Detect which cell encompasses the target text, then output its (x, y) center coordinate. 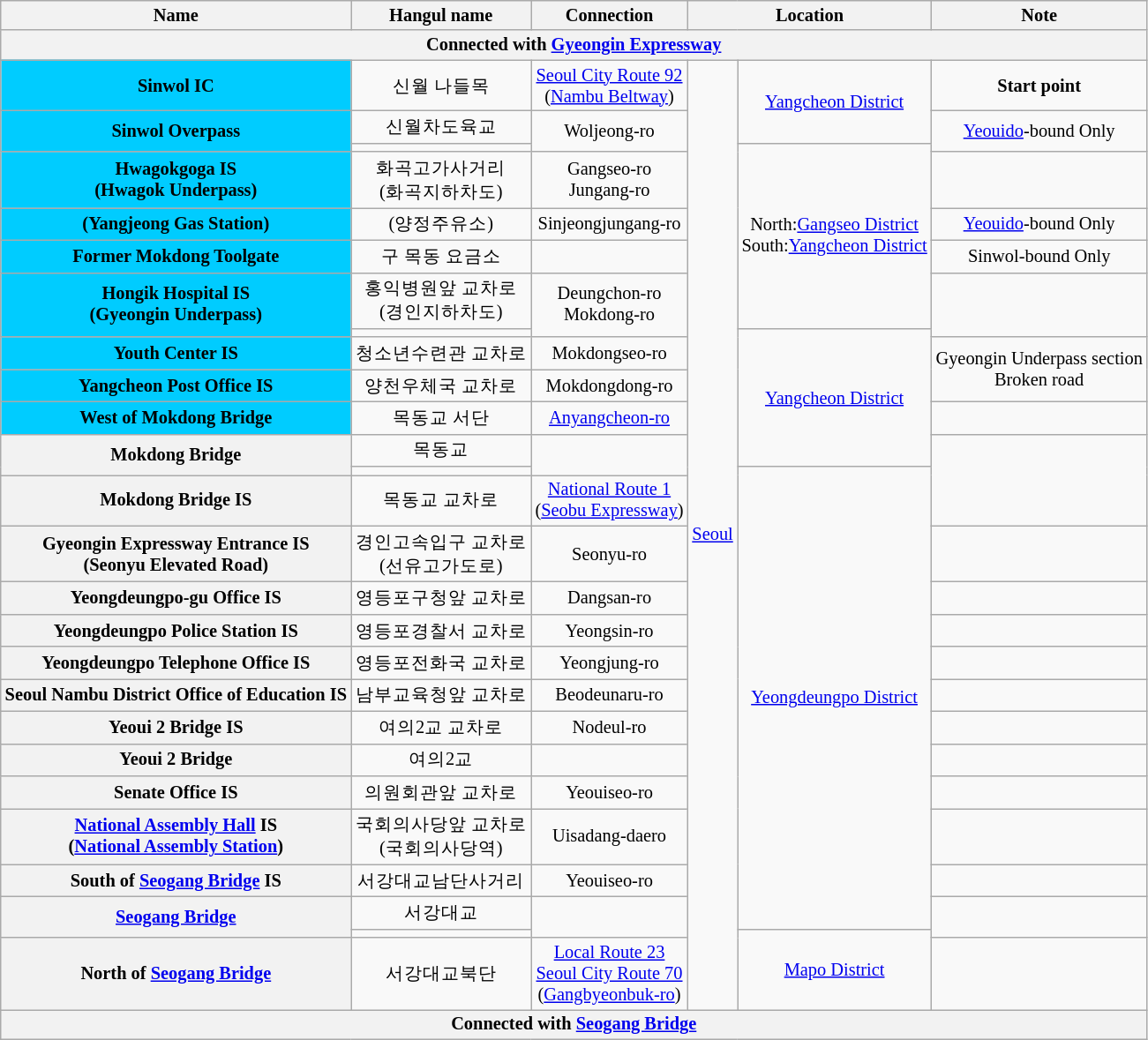
목동교 교차로 (441, 500)
Sinjeongjungang-ro (610, 224)
Seoul Nambu District Office of Education IS (176, 695)
Deungchon-roMokdong-ro (610, 305)
South of Seogang Bridge IS (176, 880)
Mapo District (835, 969)
Hongik Hospital IS(Gyeongin Underpass) (176, 305)
신월 나들목 (441, 86)
Local Route 23Seoul City Route 70(Gangbyeonbuk-ro) (610, 974)
여의2교 교차로 (441, 727)
Connected with Seogang Bridge (574, 1024)
Yangcheon Post Office IS (176, 386)
Yeongdeungpo District (835, 699)
Seoul (712, 535)
영등포구청앞 교차로 (441, 598)
양천우체국 교차로 (441, 386)
Seonyu-ro (610, 554)
Seogang Bridge (176, 917)
Yeongsin-ro (610, 630)
Beodeunaru-ro (610, 695)
Sinwol Overpass (176, 131)
(Yangjeong Gas Station) (176, 224)
Youth Center IS (176, 353)
화곡고가사거리(화곡지하차도) (441, 180)
Connected with Gyeongin Expressway (574, 45)
Mokdong Bridge (176, 454)
Yeongjung-ro (610, 663)
North of Seogang Bridge (176, 974)
Nodeul-ro (610, 727)
여의2교 (441, 760)
국회의사당앞 교차로(국회의사당역) (441, 836)
Hangul name (441, 15)
Former Mokdong Toolgate (176, 256)
목동교 (441, 450)
Mokdong Bridge IS (176, 500)
National Assembly Hall IS(National Assembly Station) (176, 836)
서강대교남단사거리 (441, 880)
Dangsan-ro (610, 598)
Woljeong-ro (610, 131)
영등포전화국 교차로 (441, 663)
서강대교북단 (441, 974)
Seoul City Route 92(Nambu Beltway) (610, 86)
Note (1039, 15)
Mokdongdong-ro (610, 386)
영등포경찰서 교차로 (441, 630)
Yeoui 2 Bridge (176, 760)
West of Mokdong Bridge (176, 418)
Yeongdeungpo Police Station IS (176, 630)
홍익병원앞 교차로(경인지하차도) (441, 301)
신월차도육교 (441, 127)
Hwagokgoga IS(Hwagok Underpass) (176, 180)
목동교 서단 (441, 418)
Uisadang-daero (610, 836)
Sinwol IC (176, 86)
Yeoui 2 Bridge IS (176, 727)
North:Gangseo DistrictSouth:Yangcheon District (835, 236)
의원회관앞 교차로 (441, 792)
Gyeongin Expressway Entrance IS(Seonyu Elevated Road) (176, 554)
Senate Office IS (176, 792)
Mokdongseo-ro (610, 353)
Gangseo-roJungang-ro (610, 180)
Name (176, 15)
경인고속입구 교차로(선유고가도로) (441, 554)
서강대교 (441, 912)
Connection (610, 15)
Sinwol-bound Only (1039, 256)
Location (809, 15)
Start point (1039, 86)
구 목동 요금소 (441, 256)
National Route 1(Seobu Expressway) (610, 500)
(양정주유소) (441, 224)
Yeongdeungpo Telephone Office IS (176, 663)
Yeongdeungpo-gu Office IS (176, 598)
남부교육청앞 교차로 (441, 695)
Anyangcheon-ro (610, 418)
Gyeongin Underpass sectionBroken road (1039, 369)
청소년수련관 교차로 (441, 353)
